Pinpoint the cell where the given text exists, returning its [x, y] midpoint coordinate. 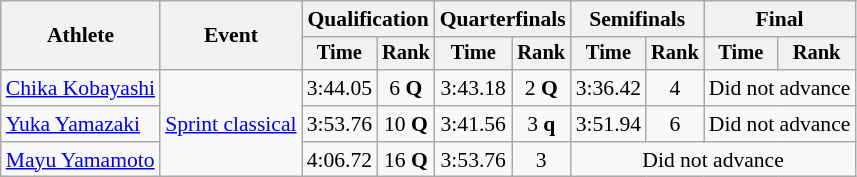
3:43.18 [474, 88]
Sprint classical [230, 124]
Final [780, 19]
3:51.94 [608, 124]
Qualification [368, 19]
Chika Kobayashi [80, 88]
3:44.05 [340, 88]
Athlete [80, 36]
3:53.76 [340, 124]
6 [675, 124]
Event [230, 36]
10 Q [406, 124]
2 Q [542, 88]
Quarterfinals [503, 19]
3:36.42 [608, 88]
Semifinals [638, 19]
3:41.56 [474, 124]
4 [675, 88]
Yuka Yamazaki [80, 124]
3 q [542, 124]
6 Q [406, 88]
